Provide the [x, y] coordinate of the cell's center where the given text is located.  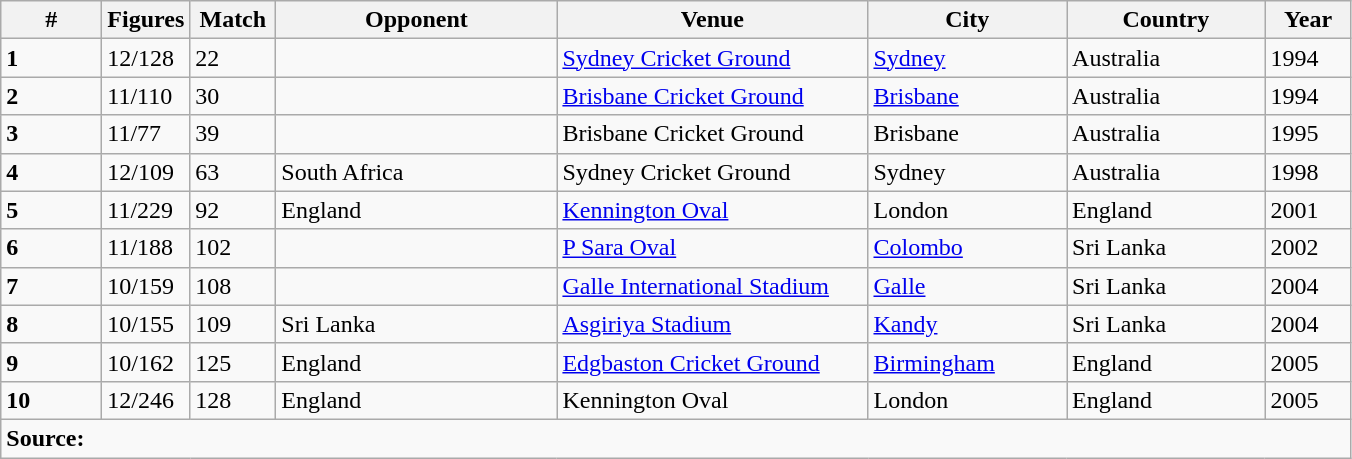
2002 [1308, 248]
9 [52, 362]
Source: [676, 438]
4 [52, 172]
108 [233, 286]
Kandy [968, 324]
Opponent [416, 20]
Match [233, 20]
125 [233, 362]
2001 [1308, 210]
6 [52, 248]
Figures [146, 20]
City [968, 20]
12/109 [146, 172]
92 [233, 210]
# [52, 20]
South Africa [416, 172]
12/246 [146, 400]
109 [233, 324]
1998 [1308, 172]
Year [1308, 20]
Galle International Stadium [712, 286]
5 [52, 210]
128 [233, 400]
Edgbaston Cricket Ground [712, 362]
Galle [968, 286]
11/110 [146, 96]
Asgiriya Stadium [712, 324]
10 [52, 400]
7 [52, 286]
39 [233, 134]
Venue [712, 20]
3 [52, 134]
Colombo [968, 248]
1995 [1308, 134]
10/155 [146, 324]
11/77 [146, 134]
63 [233, 172]
102 [233, 248]
12/128 [146, 58]
11/229 [146, 210]
Country [1166, 20]
22 [233, 58]
30 [233, 96]
2 [52, 96]
8 [52, 324]
1 [52, 58]
Birmingham [968, 362]
10/159 [146, 286]
P Sara Oval [712, 248]
10/162 [146, 362]
11/188 [146, 248]
